Find where the given text appears and provide that cell's center as (x, y) coordinate. 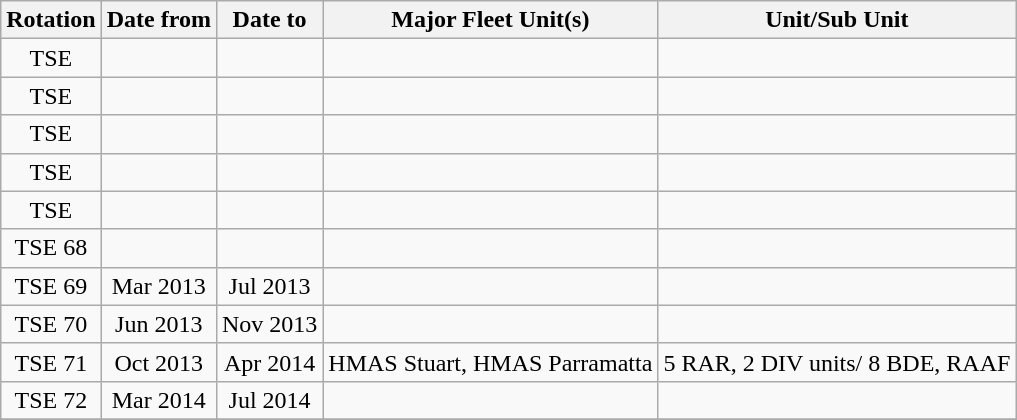
TSE 69 (51, 286)
Jul 2014 (269, 400)
TSE 71 (51, 362)
Mar 2014 (158, 400)
Rotation (51, 20)
Oct 2013 (158, 362)
HMAS Stuart, HMAS Parramatta (490, 362)
TSE 68 (51, 248)
Unit/Sub Unit (837, 20)
Date from (158, 20)
Major Fleet Unit(s) (490, 20)
Apr 2014 (269, 362)
Jun 2013 (158, 324)
5 RAR, 2 DIV units/ 8 BDE, RAAF (837, 362)
Date to (269, 20)
Nov 2013 (269, 324)
TSE 70 (51, 324)
TSE 72 (51, 400)
Mar 2013 (158, 286)
Jul 2013 (269, 286)
